Output the (X, Y) coordinate of the center of the cell containing the given text.  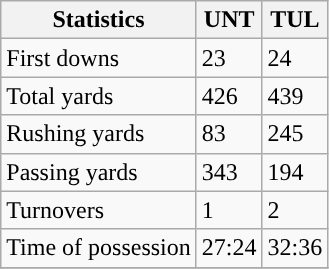
245 (295, 134)
First downs (99, 58)
Statistics (99, 20)
TUL (295, 20)
194 (295, 172)
23 (229, 58)
UNT (229, 20)
439 (295, 96)
32:36 (295, 248)
Time of possession (99, 248)
1 (229, 210)
Turnovers (99, 210)
Total yards (99, 96)
83 (229, 134)
27:24 (229, 248)
Passing yards (99, 172)
Rushing yards (99, 134)
2 (295, 210)
426 (229, 96)
24 (295, 58)
343 (229, 172)
